Extract the (X, Y) coordinate from the center of the cell holding the provided text.  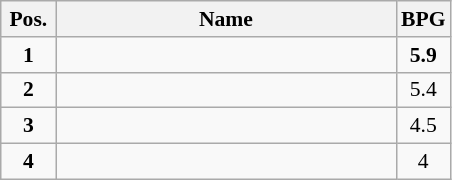
5.9 (424, 55)
3 (28, 126)
1 (28, 55)
Name (226, 19)
BPG (424, 19)
Pos. (28, 19)
2 (28, 90)
4.5 (424, 126)
5.4 (424, 90)
